Output the [x, y] coordinate of the center of the cell containing the given text.  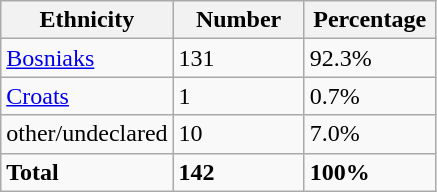
7.0% [370, 134]
Number [238, 20]
other/undeclared [87, 134]
0.7% [370, 96]
10 [238, 134]
142 [238, 172]
100% [370, 172]
Ethnicity [87, 20]
Bosniaks [87, 58]
Total [87, 172]
131 [238, 58]
Croats [87, 96]
Percentage [370, 20]
1 [238, 96]
92.3% [370, 58]
